For the text-containing cell, return its midpoint in (X, Y) coordinate format. 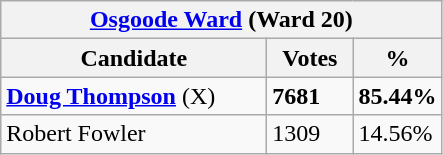
Osgoode Ward (Ward 20) (222, 20)
Doug Thompson (X) (134, 96)
14.56% (398, 134)
7681 (310, 96)
% (398, 58)
Robert Fowler (134, 134)
Candidate (134, 58)
85.44% (398, 96)
1309 (310, 134)
Votes (310, 58)
